Search for the cell housing the specified text and yield its (x, y) center coordinate. 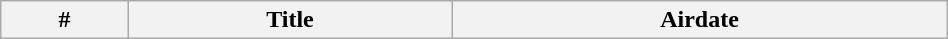
Airdate (700, 20)
Title (290, 20)
# (64, 20)
